Provide the [x, y] coordinate of the cell's center where the given text is located.  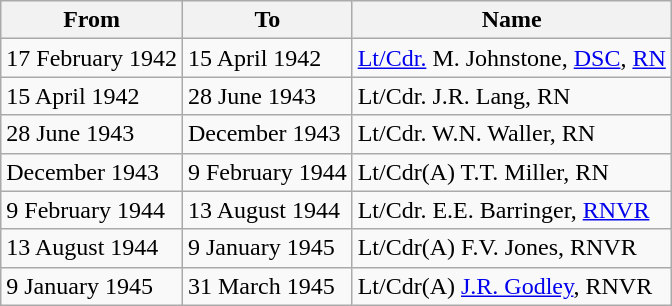
Lt/Cdr. W.N. Waller, RN [512, 134]
Lt/Cdr. J.R. Lang, RN [512, 96]
To [267, 20]
Lt/Cdr. E.E. Barringer, RNVR [512, 210]
Lt/Cdr(A) J.R. Godley, RNVR [512, 286]
31 March 1945 [267, 286]
Name [512, 20]
From [92, 20]
Lt/Cdr(A) T.T. Miller, RN [512, 172]
Lt/Cdr. M. Johnstone, DSC, RN [512, 58]
Lt/Cdr(A) F.V. Jones, RNVR [512, 248]
17 February 1942 [92, 58]
